Find where the given text appears and provide that cell's center as [X, Y] coordinate. 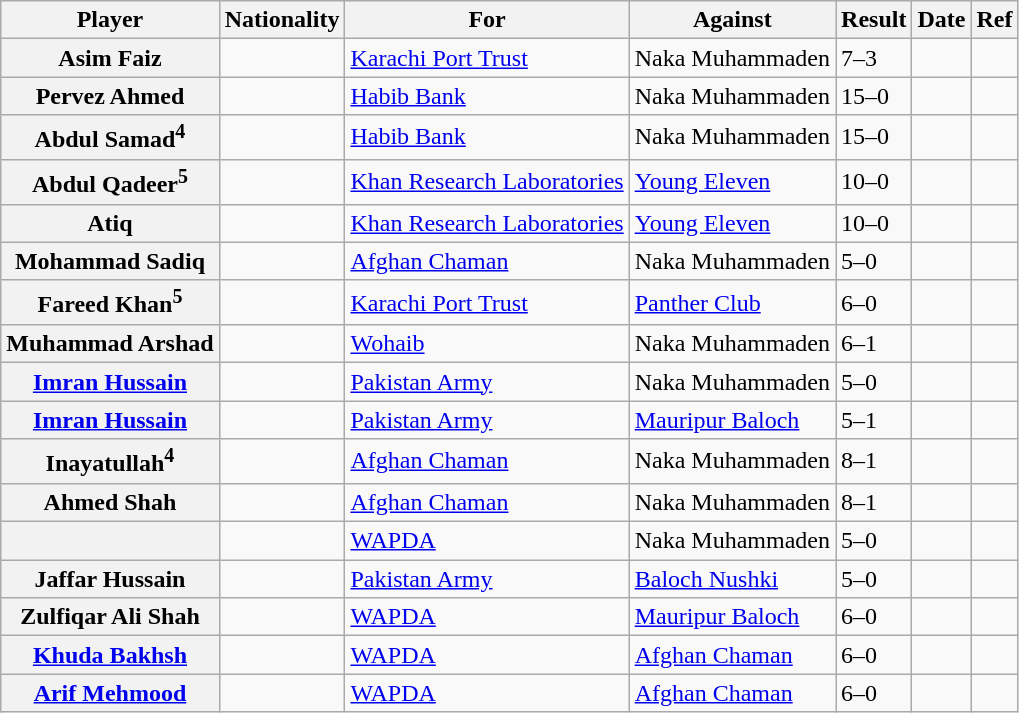
Khuda Bakhsh [110, 655]
Arif Mehmood [110, 693]
Against [732, 20]
Panther Club [732, 302]
Inayatullah4 [110, 462]
6–1 [874, 344]
Abdul Qadeer5 [110, 182]
Pervez Ahmed [110, 96]
Date [942, 20]
Result [874, 20]
Zulfiqar Ali Shah [110, 617]
Abdul Samad4 [110, 138]
7–3 [874, 58]
Asim Faiz [110, 58]
Baloch Nushki [732, 579]
Ahmed Shah [110, 502]
Ref [994, 20]
Player [110, 20]
5–1 [874, 420]
Mohammad Sadiq [110, 261]
Atiq [110, 223]
Jaffar Hussain [110, 579]
Wohaib [487, 344]
Nationality [282, 20]
For [487, 20]
Fareed Khan5 [110, 302]
Muhammad Arshad [110, 344]
